Scan for the cell matching the given text and deliver its (x, y) coordinate at center. 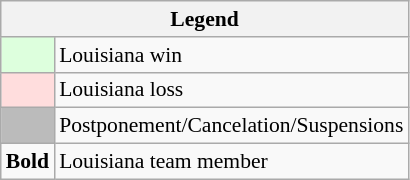
Postponement/Cancelation/Suspensions (231, 126)
Louisiana team member (231, 162)
Legend (205, 19)
Bold (28, 162)
Louisiana loss (231, 90)
Louisiana win (231, 55)
